Output the (X, Y) coordinate of the center of the cell containing the given text.  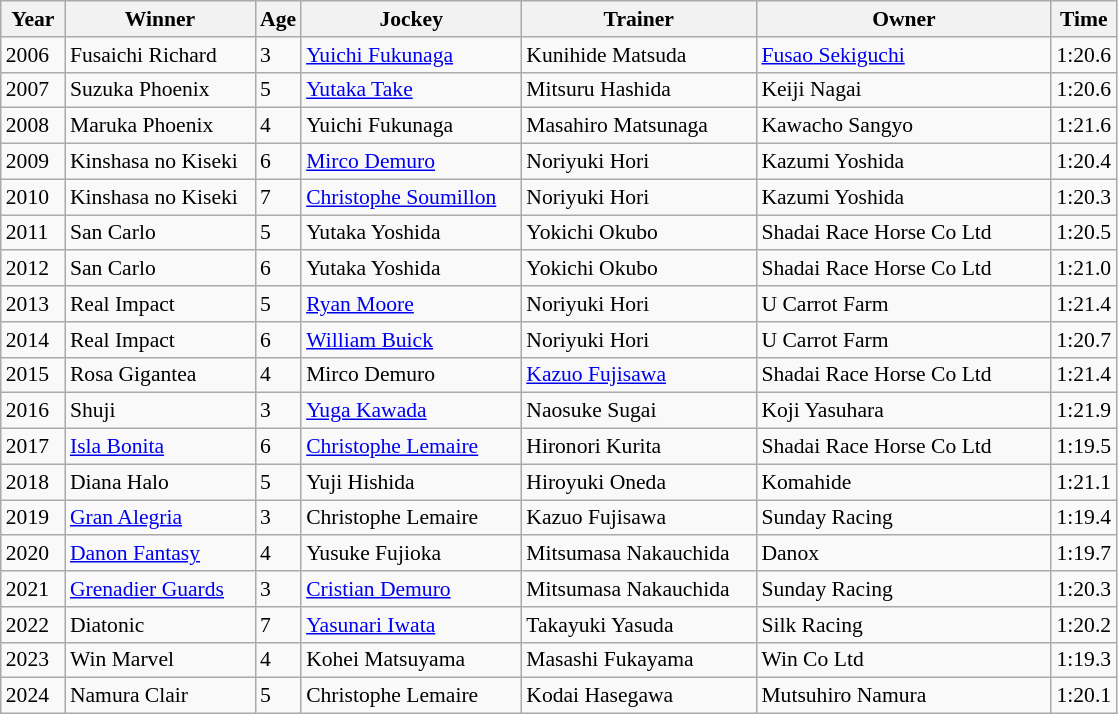
1:21.0 (1084, 269)
Masahiro Matsunaga (638, 126)
Yuga Kawada (411, 411)
2009 (33, 162)
Danox (904, 554)
Naosuke Sugai (638, 411)
Jockey (411, 19)
Silk Racing (904, 625)
Danon Fantasy (160, 554)
2006 (33, 55)
2022 (33, 625)
1:20.2 (1084, 625)
2015 (33, 375)
Keiji Nagai (904, 90)
2013 (33, 304)
Trainer (638, 19)
Diatonic (160, 625)
2011 (33, 233)
Isla Bonita (160, 447)
Win Marvel (160, 660)
Yuji Hishida (411, 482)
2017 (33, 447)
Diana Halo (160, 482)
Suzuka Phoenix (160, 90)
Maruka Phoenix (160, 126)
2008 (33, 126)
Time (1084, 19)
1:20.1 (1084, 696)
2024 (33, 696)
Gran Alegria (160, 518)
Hironori Kurita (638, 447)
2016 (33, 411)
Kawacho Sangyo (904, 126)
Win Co Ltd (904, 660)
1:21.1 (1084, 482)
Kunihide Matsuda (638, 55)
Owner (904, 19)
Grenadier Guards (160, 589)
Shuji (160, 411)
1:19.4 (1084, 518)
2023 (33, 660)
Year (33, 19)
Age (278, 19)
2018 (33, 482)
Namura Clair (160, 696)
Yusuke Fujioka (411, 554)
1:20.7 (1084, 340)
Cristian Demuro (411, 589)
Mutsuhiro Namura (904, 696)
2020 (33, 554)
2007 (33, 90)
2021 (33, 589)
Fusaichi Richard (160, 55)
1:20.5 (1084, 233)
1:19.3 (1084, 660)
Kodai Hasegawa (638, 696)
Fusao Sekiguchi (904, 55)
1:19.5 (1084, 447)
2010 (33, 197)
Winner (160, 19)
2019 (33, 518)
2012 (33, 269)
William Buick (411, 340)
Takayuki Yasuda (638, 625)
Kohei Matsuyama (411, 660)
1:19.7 (1084, 554)
Rosa Gigantea (160, 375)
Ryan Moore (411, 304)
Christophe Soumillon (411, 197)
Mitsuru Hashida (638, 90)
1:21.9 (1084, 411)
Koji Yasuhara (904, 411)
1:20.4 (1084, 162)
Hiroyuki Oneda (638, 482)
Yasunari Iwata (411, 625)
Masashi Fukayama (638, 660)
2014 (33, 340)
1:21.6 (1084, 126)
Yutaka Take (411, 90)
Komahide (904, 482)
